Capture the cell that displays the provided text and extract its (x, y) central coordinate. 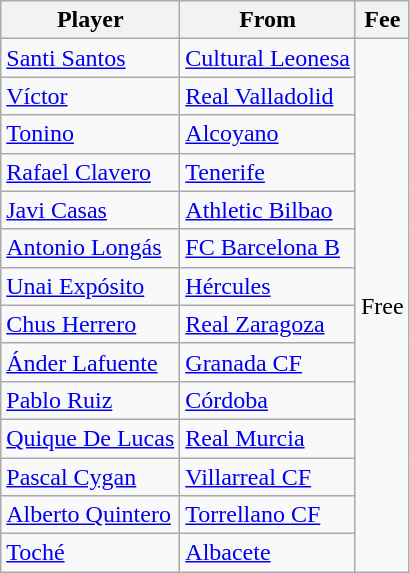
Pascal Cygan (90, 477)
Alcoyano (268, 134)
Pablo Ruiz (90, 400)
Rafael Clavero (90, 172)
Tenerife (268, 172)
Ánder Lafuente (90, 362)
Player (90, 20)
Fee (382, 20)
Toché (90, 553)
Santi Santos (90, 58)
From (268, 20)
Real Zaragoza (268, 324)
Víctor (90, 96)
Real Valladolid (268, 96)
Quique De Lucas (90, 438)
Albacete (268, 553)
Chus Herrero (90, 324)
Athletic Bilbao (268, 210)
Torrellano CF (268, 515)
Alberto Quintero (90, 515)
Javi Casas (90, 210)
Cultural Leonesa (268, 58)
Free (382, 306)
FC Barcelona B (268, 248)
Granada CF (268, 362)
Tonino (90, 134)
Real Murcia (268, 438)
Villarreal CF (268, 477)
Unai Expósito (90, 286)
Hércules (268, 286)
Córdoba (268, 400)
Antonio Longás (90, 248)
